Determine the [x, y] coordinate at the center of the cell enclosing the given text.  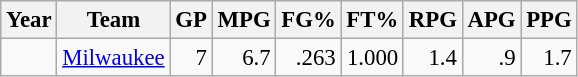
FG% [308, 20]
RPG [432, 20]
.263 [308, 58]
.9 [492, 58]
1.4 [432, 58]
GP [191, 20]
APG [492, 20]
Team [114, 20]
6.7 [244, 58]
FT% [372, 20]
Year [29, 20]
MPG [244, 20]
7 [191, 58]
1.7 [549, 58]
Milwaukee [114, 58]
1.000 [372, 58]
PPG [549, 20]
